Locate the cell with the specified text and output its (X, Y) center coordinate. 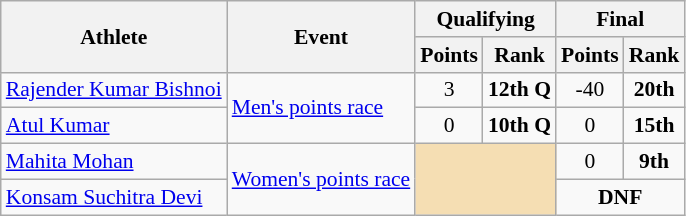
3 (449, 90)
Atul Kumar (114, 126)
Women's points race (322, 180)
Mahita Mohan (114, 162)
Athlete (114, 36)
Event (322, 36)
Konsam Suchitra Devi (114, 197)
-40 (590, 90)
DNF (620, 197)
9th (654, 162)
12th Q (520, 90)
Qualifying (486, 19)
10th Q (520, 126)
Men's points race (322, 108)
15th (654, 126)
20th (654, 90)
Rajender Kumar Bishnoi (114, 90)
Final (620, 19)
